Locate the cell with the specified text and output its [X, Y] center coordinate. 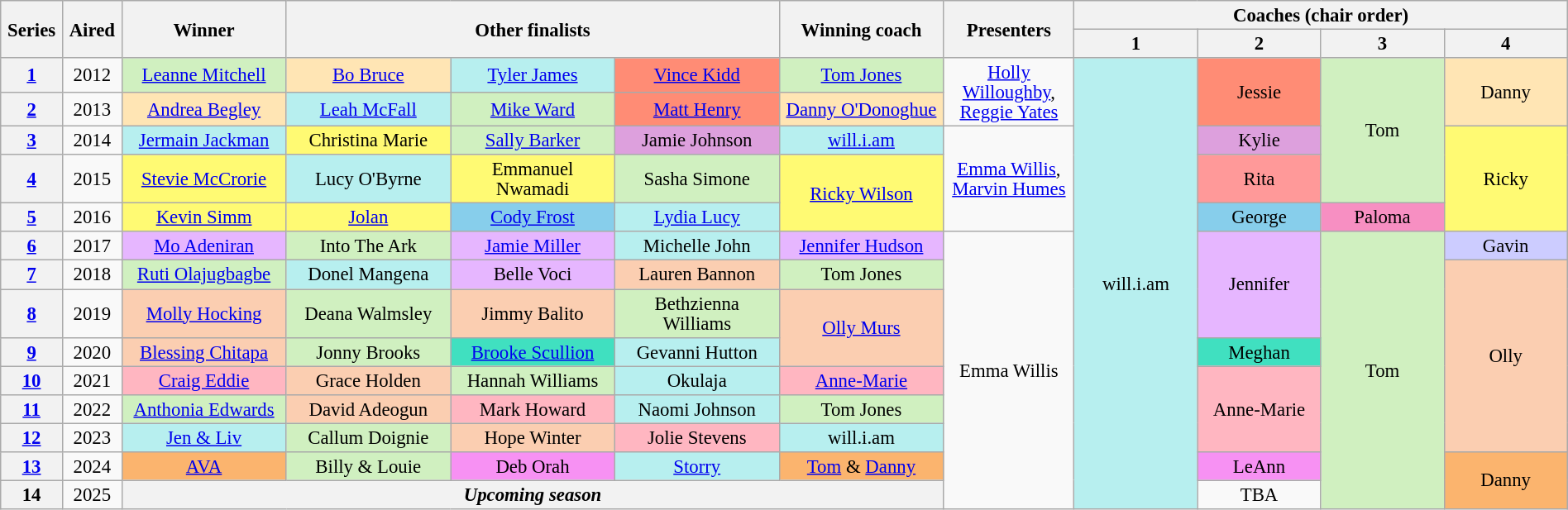
Grace Holden [369, 380]
8 [31, 314]
2022 [92, 408]
Series [31, 30]
Craig Eddie [203, 380]
Gavin [1505, 246]
10 [31, 380]
Andrea Begley [203, 109]
Leanne Mitchell [203, 74]
Bo Bruce [369, 74]
Jen & Liv [203, 438]
Deana Walmsley [369, 314]
Okulaja [696, 380]
14 [31, 494]
Winning coach [862, 30]
Holly Willoughby,Reggie Yates [1009, 93]
Deb Orah [533, 466]
2016 [92, 218]
2018 [92, 274]
Lydia Lucy [696, 218]
2015 [92, 179]
Callum Doignie [369, 438]
Tom & Danny [862, 466]
Other finalists [533, 30]
Billy & Louie [369, 466]
Tyler James [533, 74]
12 [31, 438]
Paloma [1383, 218]
Coaches (chair order) [1321, 15]
6 [31, 246]
Ruti Olajugbagbe [203, 274]
Sally Barker [533, 141]
Olly Murs [862, 327]
Mo Adeniran [203, 246]
Jennifer [1259, 284]
Jolie Stevens [696, 438]
2013 [92, 109]
Hope Winter [533, 438]
Naomi Johnson [696, 408]
Gevanni Hutton [696, 352]
Jessie [1259, 93]
2019 [92, 314]
2025 [92, 494]
AVA [203, 466]
Emma Willis [1009, 370]
Christina Marie [369, 141]
Vince Kidd [696, 74]
Brooke Scullion [533, 352]
Winner [203, 30]
Anthonia Edwards [203, 408]
5 [31, 218]
Kevin Simm [203, 218]
Michelle John [696, 246]
Jolan [369, 218]
LeAnn [1259, 466]
Emma Willis,Marvin Humes [1009, 179]
Sasha Simone [696, 179]
George [1259, 218]
2024 [92, 466]
Mark Howard [533, 408]
7 [31, 274]
2017 [92, 246]
2014 [92, 141]
Jonny Brooks [369, 352]
Storry [696, 466]
Hannah Williams [533, 380]
Mike Ward [533, 109]
Into The Ark [369, 246]
Cody Frost [533, 218]
Danny O'Donoghue [862, 109]
Ricky Wilson [862, 193]
9 [31, 352]
Leah McFall [369, 109]
Presenters [1009, 30]
Upcoming season [533, 494]
Jamie Johnson [696, 141]
2020 [92, 352]
Rita [1259, 179]
David Adeogun [369, 408]
2012 [92, 74]
11 [31, 408]
Aired [92, 30]
Jimmy Balito [533, 314]
Blessing Chitapa [203, 352]
Belle Voci [533, 274]
Olly [1505, 356]
13 [31, 466]
Donel Mangena [369, 274]
2021 [92, 380]
Ricky [1505, 179]
Emmanuel Nwamadi [533, 179]
Kylie [1259, 141]
Lauren Bannon [696, 274]
Molly Hocking [203, 314]
Jermain Jackman [203, 141]
Meghan [1259, 352]
Jamie Miller [533, 246]
Lucy O'Byrne [369, 179]
2023 [92, 438]
TBA [1259, 494]
Stevie McCrorie [203, 179]
Matt Henry [696, 109]
Bethzienna Williams [696, 314]
Jennifer Hudson [862, 246]
